Detect which cell encompasses the target text, then output its (X, Y) center coordinate. 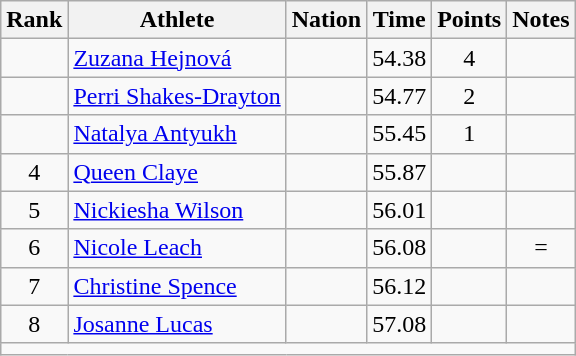
1 (470, 134)
8 (34, 324)
Nickiesha Wilson (177, 210)
Athlete (177, 20)
Nation (326, 20)
Notes (541, 20)
57.08 (400, 324)
= (541, 248)
Natalya Antyukh (177, 134)
6 (34, 248)
56.01 (400, 210)
55.87 (400, 172)
Rank (34, 20)
Points (470, 20)
Time (400, 20)
Zuzana Hejnová (177, 58)
Josanne Lucas (177, 324)
Queen Claye (177, 172)
7 (34, 286)
55.45 (400, 134)
54.38 (400, 58)
Perri Shakes-Drayton (177, 96)
2 (470, 96)
56.12 (400, 286)
Christine Spence (177, 286)
5 (34, 210)
56.08 (400, 248)
Nicole Leach (177, 248)
54.77 (400, 96)
